From the cell containing the given text, extract its center point as (x, y) coordinate. 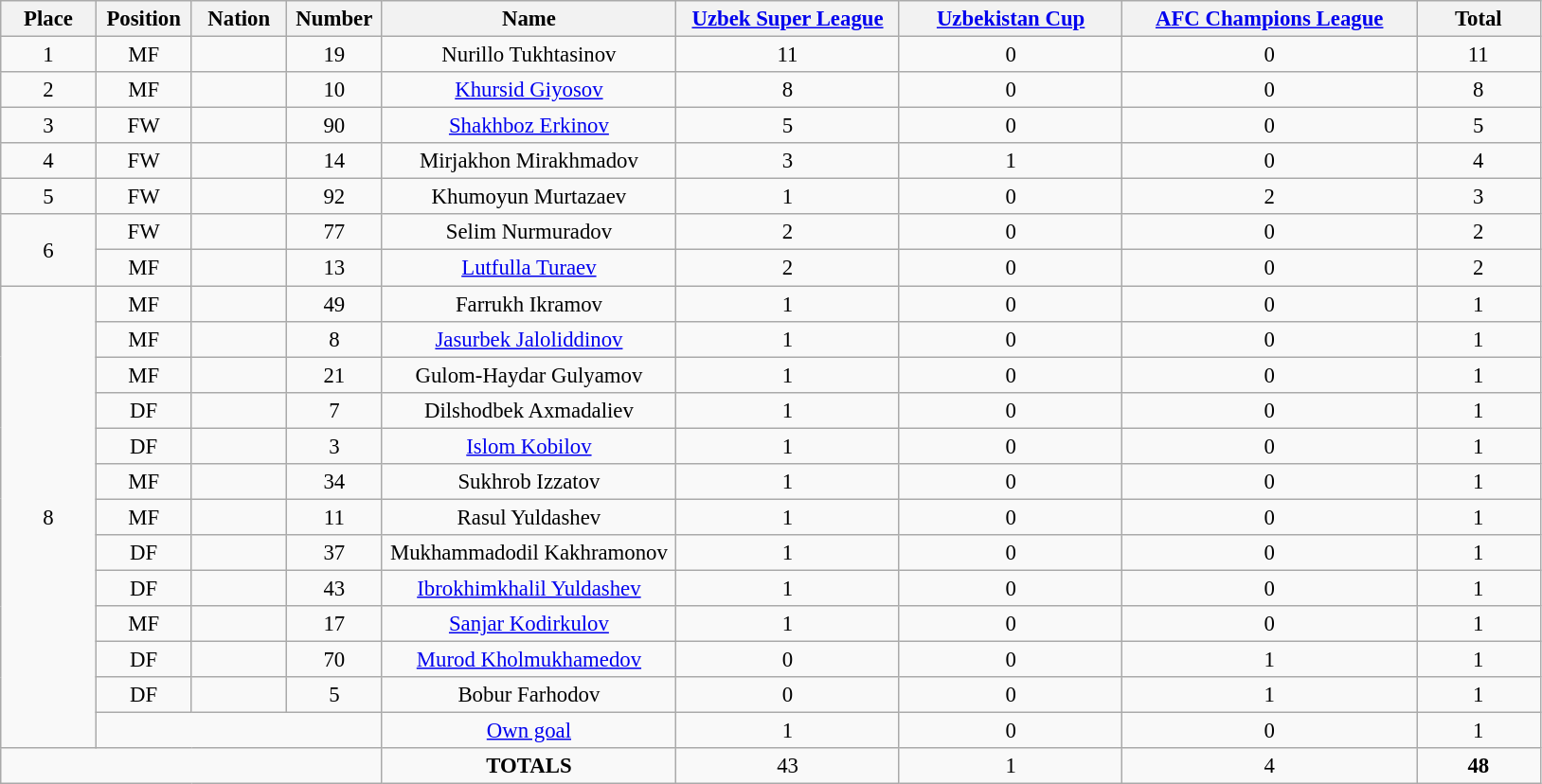
Shakhboz Erkinov (529, 126)
Selim Nurmuradov (529, 232)
Ibrokhimkhalil Yuldashev (529, 588)
Mukhammadodil Kakhramonov (529, 553)
Place (49, 19)
Uzbek Super League (788, 19)
6 (49, 250)
19 (335, 55)
92 (335, 197)
7 (335, 410)
34 (335, 482)
Nation (239, 19)
Khumoyun Murtazaev (529, 197)
TOTALS (529, 766)
Gulom-Haydar Gulyamov (529, 375)
Nurillo Tukhtasinov (529, 55)
Uzbekistan Cup (1011, 19)
Farrukh Ikramov (529, 304)
Total (1479, 19)
Number (335, 19)
Jasurbek Jaloliddinov (529, 339)
Sanjar Kodirkulov (529, 624)
70 (335, 660)
Murod Kholmukhamedov (529, 660)
Khursid Giyosov (529, 90)
Islom Kobilov (529, 446)
Sukhrob Izzatov (529, 482)
Name (529, 19)
90 (335, 126)
14 (335, 161)
Rasul Yuldashev (529, 517)
37 (335, 553)
21 (335, 375)
Bobur Farhodov (529, 695)
49 (335, 304)
Position (144, 19)
17 (335, 624)
Own goal (529, 731)
10 (335, 90)
Lutfulla Turaev (529, 268)
77 (335, 232)
13 (335, 268)
48 (1479, 766)
Mirjakhon Mirakhmadov (529, 161)
AFC Champions League (1269, 19)
Dilshodbek Axmadaliev (529, 410)
